Identify which cell holds the provided text, then report its [x, y] central coordinate. 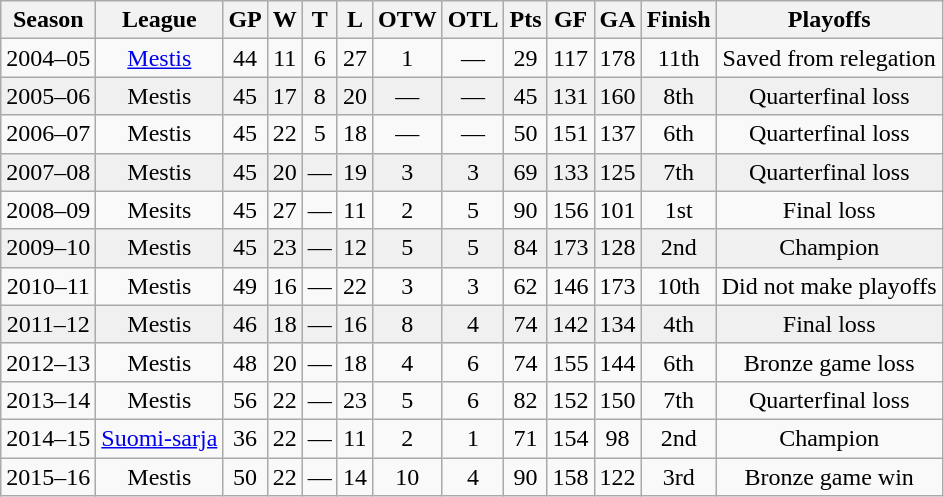
Pts [526, 20]
142 [570, 324]
69 [526, 172]
Bronze game win [829, 477]
2007–08 [48, 172]
2005–06 [48, 96]
W [284, 20]
36 [245, 438]
101 [618, 210]
29 [526, 58]
17 [284, 96]
Bronze game loss [829, 362]
2009–10 [48, 248]
178 [618, 58]
2011–12 [48, 324]
Did not make playoffs [829, 286]
Finish [678, 20]
46 [245, 324]
4th [678, 324]
158 [570, 477]
1st [678, 210]
14 [354, 477]
Playoffs [829, 20]
10th [678, 286]
160 [618, 96]
T [320, 20]
OTL [473, 20]
98 [618, 438]
150 [618, 400]
62 [526, 286]
2008–09 [48, 210]
11th [678, 58]
152 [570, 400]
3rd [678, 477]
8th [678, 96]
Season [48, 20]
GF [570, 20]
128 [618, 248]
131 [570, 96]
L [354, 20]
Saved from relegation [829, 58]
146 [570, 286]
117 [570, 58]
2006–07 [48, 134]
84 [526, 248]
2012–13 [48, 362]
151 [570, 134]
144 [618, 362]
48 [245, 362]
155 [570, 362]
122 [618, 477]
71 [526, 438]
49 [245, 286]
Mesits [160, 210]
2004–05 [48, 58]
19 [354, 172]
GA [618, 20]
154 [570, 438]
10 [407, 477]
2014–15 [48, 438]
League [160, 20]
44 [245, 58]
OTW [407, 20]
2015–16 [48, 477]
GP [245, 20]
Suomi-sarja [160, 438]
56 [245, 400]
156 [570, 210]
2010–11 [48, 286]
12 [354, 248]
137 [618, 134]
2013–14 [48, 400]
134 [618, 324]
82 [526, 400]
133 [570, 172]
125 [618, 172]
